Identify which cell holds the provided text, then report its [x, y] central coordinate. 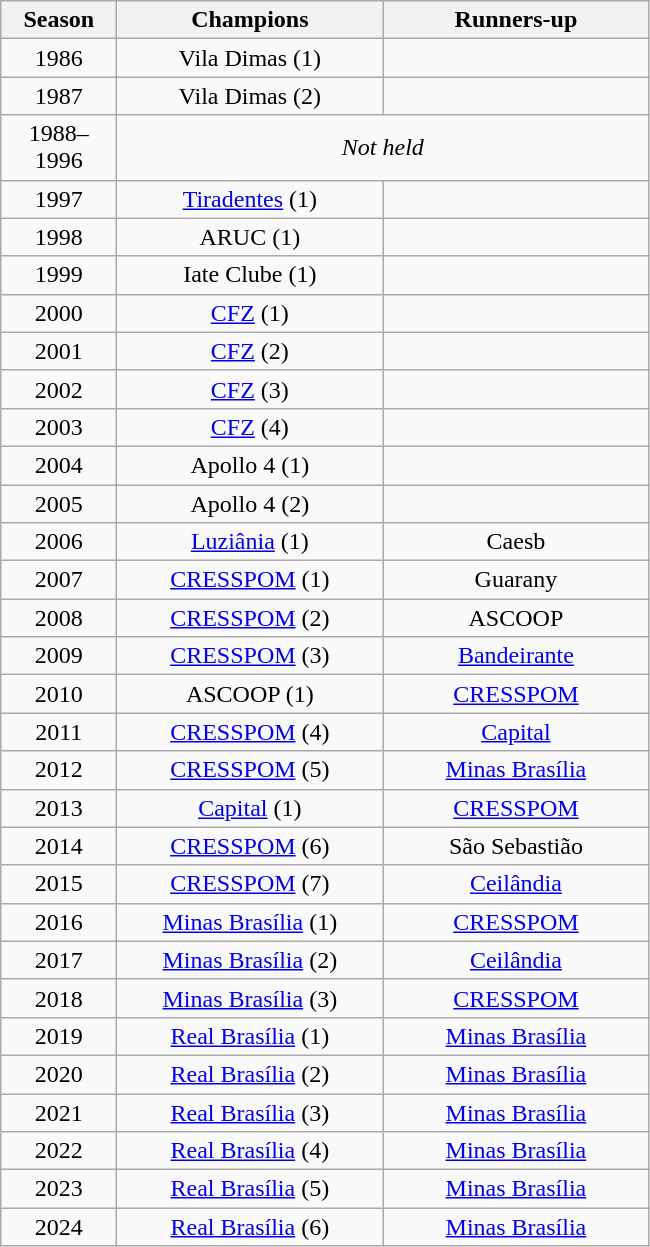
CRESSPOM (6) [250, 846]
2000 [59, 313]
Minas Brasília (1) [250, 922]
ARUC (1) [250, 237]
2018 [59, 998]
1997 [59, 199]
Real Brasília (2) [250, 1074]
Real Brasília (5) [250, 1189]
São Sebastião [516, 846]
Apollo 4 (1) [250, 465]
2019 [59, 1036]
2020 [59, 1074]
Season [59, 20]
CFZ (3) [250, 389]
Champions [250, 20]
2001 [59, 351]
Apollo 4 (2) [250, 503]
CFZ (2) [250, 351]
Minas Brasília (3) [250, 998]
CFZ (1) [250, 313]
Real Brasília (6) [250, 1227]
CFZ (4) [250, 427]
CRESSPOM (1) [250, 580]
CRESSPOM (3) [250, 656]
ASCOOP (1) [250, 694]
2024 [59, 1227]
2022 [59, 1151]
Vila Dimas (2) [250, 96]
Capital [516, 732]
2004 [59, 465]
2010 [59, 694]
Iate Clube (1) [250, 275]
ASCOOP [516, 618]
CRESSPOM (5) [250, 770]
Vila Dimas (1) [250, 58]
2021 [59, 1113]
2013 [59, 808]
CRESSPOM (7) [250, 884]
CRESSPOM (4) [250, 732]
Real Brasília (4) [250, 1151]
2017 [59, 960]
2015 [59, 884]
1986 [59, 58]
Real Brasília (3) [250, 1113]
2009 [59, 656]
Luziânia (1) [250, 542]
Real Brasília (1) [250, 1036]
1999 [59, 275]
Bandeirante [516, 656]
Minas Brasília (2) [250, 960]
Caesb [516, 542]
2014 [59, 846]
2011 [59, 732]
Runners-up [516, 20]
2008 [59, 618]
1988–1996 [59, 148]
2023 [59, 1189]
Not held [383, 148]
2007 [59, 580]
2002 [59, 389]
Tiradentes (1) [250, 199]
Capital (1) [250, 808]
2006 [59, 542]
1987 [59, 96]
1998 [59, 237]
CRESSPOM (2) [250, 618]
2016 [59, 922]
2012 [59, 770]
Guarany [516, 580]
2005 [59, 503]
2003 [59, 427]
